Scan for the cell matching the given text and deliver its [x, y] coordinate at center. 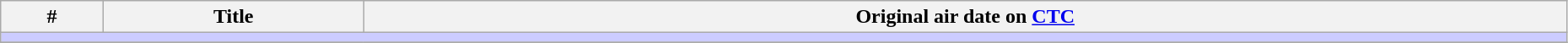
Original air date on CTC [965, 17]
Title [233, 17]
# [52, 17]
